Determine the [x, y] coordinate at the center of the cell enclosing the given text.  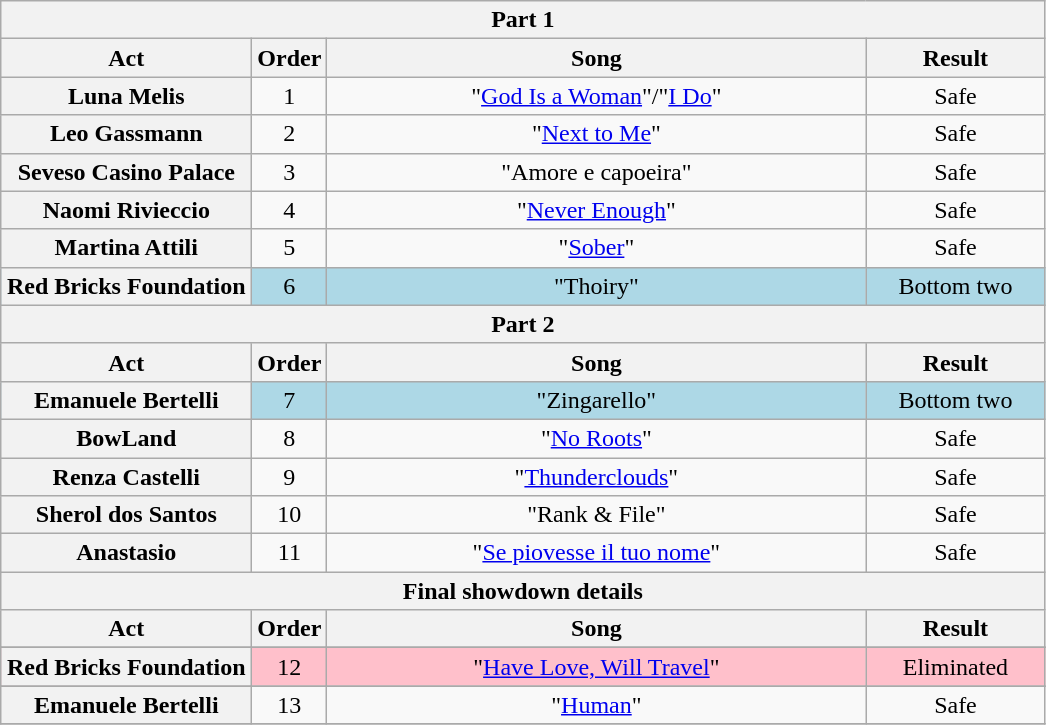
"God Is a Woman"/"I Do" [596, 96]
11 [290, 553]
"Thoiry" [596, 286]
Martina Attili [126, 248]
"No Roots" [596, 438]
1 [290, 96]
"Zingarello" [596, 400]
"Human" [596, 705]
"Se piovesse il tuo nome" [596, 553]
BowLand [126, 438]
"Never Enough" [596, 210]
Eliminated [956, 667]
12 [290, 667]
5 [290, 248]
"Have Love, Will Travel" [596, 667]
Part 1 [523, 20]
3 [290, 172]
"Thunderclouds" [596, 477]
4 [290, 210]
7 [290, 400]
10 [290, 515]
Renza Castelli [126, 477]
2 [290, 134]
"Amore e capoeira" [596, 172]
"Next to Me" [596, 134]
8 [290, 438]
"Sober" [596, 248]
Sherol dos Santos [126, 515]
13 [290, 705]
6 [290, 286]
Luna Melis [126, 96]
Anastasio [126, 553]
Final showdown details [523, 591]
Leo Gassmann [126, 134]
Part 2 [523, 324]
9 [290, 477]
Seveso Casino Palace [126, 172]
Naomi Rivieccio [126, 210]
"Rank & File" [596, 515]
